From the cell containing the given text, extract its center point as (x, y) coordinate. 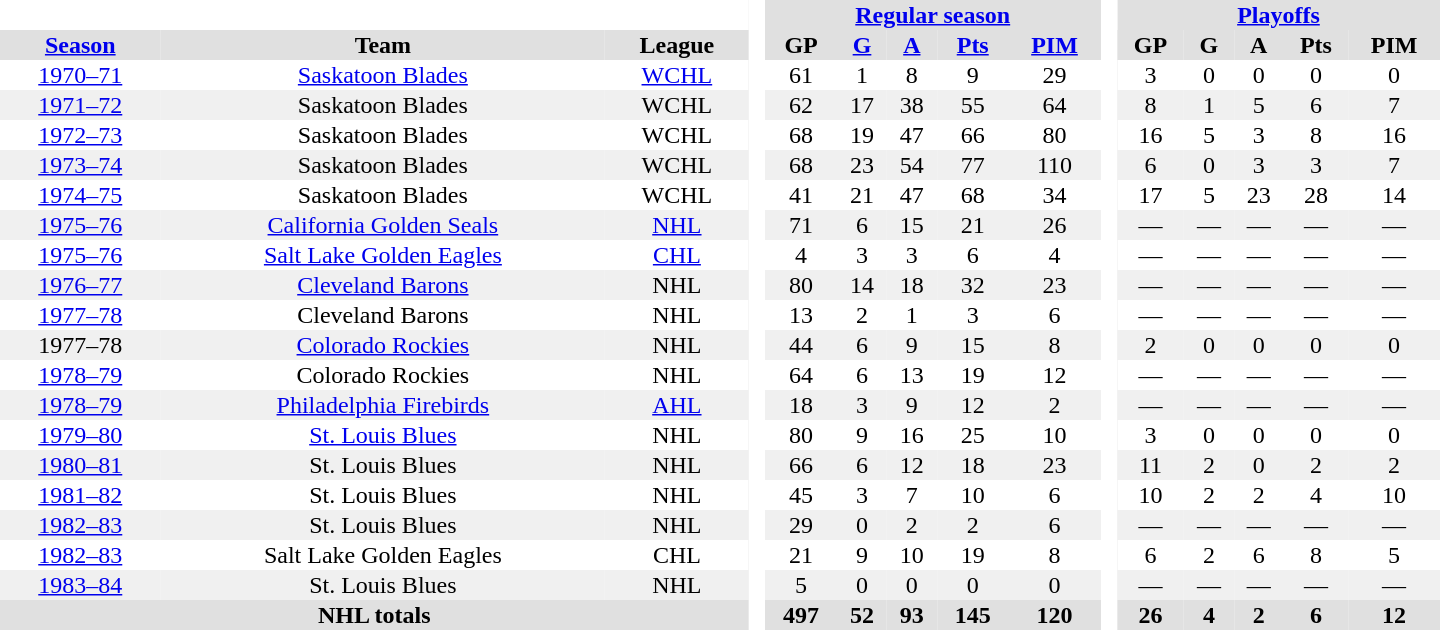
1979–80 (80, 435)
1976–77 (80, 285)
28 (1316, 195)
1983–84 (80, 585)
497 (801, 615)
California Golden Seals (384, 225)
145 (973, 615)
Playoffs (1278, 15)
11 (1150, 465)
Team (384, 45)
Philadelphia Firebirds (384, 405)
61 (801, 75)
44 (801, 345)
120 (1055, 615)
34 (1055, 195)
55 (973, 105)
93 (912, 615)
52 (862, 615)
Regular season (932, 15)
62 (801, 105)
1981–82 (80, 495)
32 (973, 285)
Season (80, 45)
AHL (676, 405)
38 (912, 105)
1971–72 (80, 105)
League (676, 45)
NHL totals (374, 615)
45 (801, 495)
1974–75 (80, 195)
77 (973, 165)
25 (973, 435)
1980–81 (80, 465)
1973–74 (80, 165)
1970–71 (80, 75)
1972–73 (80, 135)
110 (1055, 165)
41 (801, 195)
54 (912, 165)
71 (801, 225)
